Provide the (X, Y) coordinate of the cell's center where the given text is located.  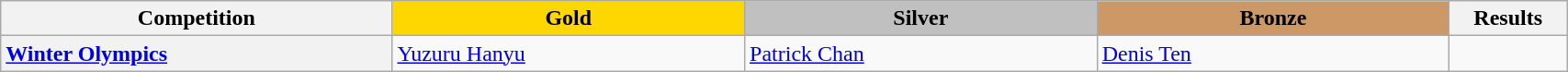
Yuzuru Hanyu (569, 54)
Results (1508, 18)
Winter Olympics (197, 54)
Denis Ten (1273, 54)
Bronze (1273, 18)
Silver (921, 18)
Patrick Chan (921, 54)
Competition (197, 18)
Gold (569, 18)
